Find where the given text appears and provide that cell's center as (x, y) coordinate. 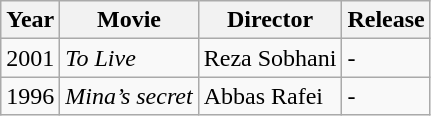
Reza Sobhani (270, 58)
1996 (30, 96)
Year (30, 20)
Director (270, 20)
To Live (129, 58)
Mina’s secret (129, 96)
Release (386, 20)
Movie (129, 20)
2001 (30, 58)
Abbas Rafei (270, 96)
